Find where the given text appears and provide that cell's center as (X, Y) coordinate. 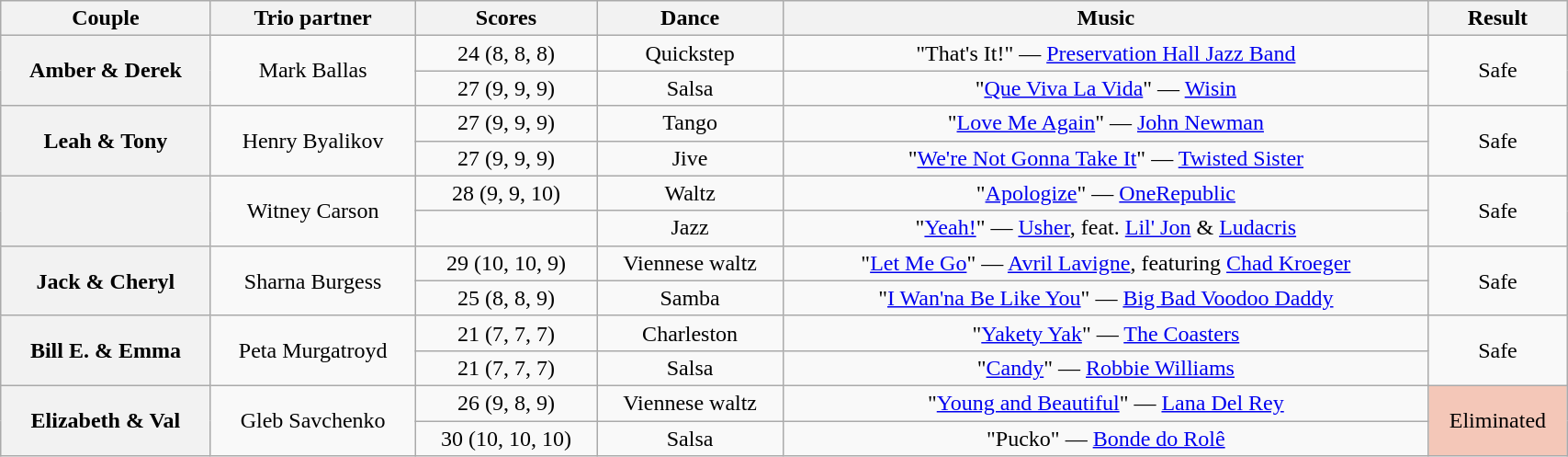
"I Wan'na Be Like You" — Big Bad Voodoo Daddy (1106, 298)
Bill E. & Emma (106, 350)
Mark Ballas (312, 71)
30 (10, 10, 10) (506, 439)
"Yakety Yak" — The Coasters (1106, 333)
Trio partner (312, 18)
Amber & Derek (106, 71)
28 (9, 9, 10) (506, 193)
Jazz (691, 228)
"Pucko" — Bonde do Rolê (1106, 439)
Witney Carson (312, 211)
"Yeah!" — Usher, feat. Lil' Jon & Ludacris (1106, 228)
Couple (106, 18)
Tango (691, 123)
Leah & Tony (106, 141)
Dance (691, 18)
Jive (691, 158)
Charleston (691, 333)
Eliminated (1497, 420)
"Apologize" — OneRepublic (1106, 193)
"Que Viva La Vida" — Wisin (1106, 88)
"Love Me Again" — John Newman (1106, 123)
25 (8, 8, 9) (506, 298)
Henry Byalikov (312, 141)
"That's It!" — Preservation Hall Jazz Band (1106, 53)
"We're Not Gonna Take It" — Twisted Sister (1106, 158)
Samba (691, 298)
"Candy" — Robbie Williams (1106, 368)
Waltz (691, 193)
Quickstep (691, 53)
Jack & Cheryl (106, 280)
Scores (506, 18)
Sharna Burgess (312, 280)
Elizabeth & Val (106, 420)
Gleb Savchenko (312, 420)
Result (1497, 18)
26 (9, 8, 9) (506, 403)
24 (8, 8, 8) (506, 53)
29 (10, 10, 9) (506, 263)
Music (1106, 18)
"Young and Beautiful" — Lana Del Rey (1106, 403)
"Let Me Go" — Avril Lavigne, featuring Chad Kroeger (1106, 263)
Peta Murgatroyd (312, 350)
